Determine the [X, Y] coordinate at the center of the cell enclosing the given text.  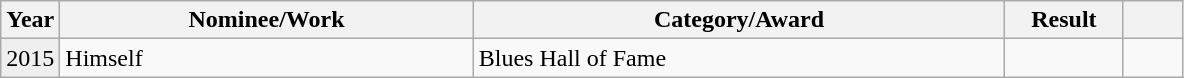
Year [30, 20]
Category/Award [739, 20]
Blues Hall of Fame [739, 58]
Himself [266, 58]
Nominee/Work [266, 20]
2015 [30, 58]
Result [1064, 20]
